Find where the given text appears and provide that cell's center as [X, Y] coordinate. 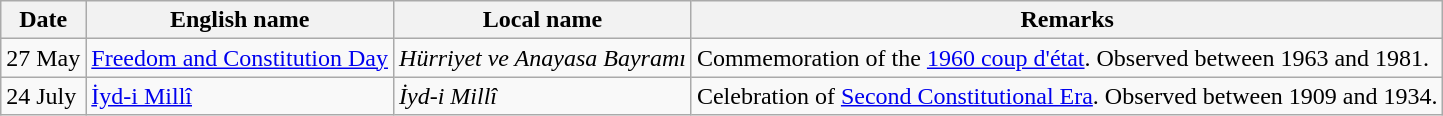
Freedom and Constitution Day [240, 58]
Local name [543, 20]
English name [240, 20]
Celebration of Second Constitutional Era. Observed between 1909 and 1934. [1067, 96]
24 July [44, 96]
27 May [44, 58]
Commemoration of the 1960 coup d'état. Observed between 1963 and 1981. [1067, 58]
Hürriyet ve Anayasa Bayramı [543, 58]
Remarks [1067, 20]
Date [44, 20]
